Identify which cell holds the provided text, then report its [X, Y] central coordinate. 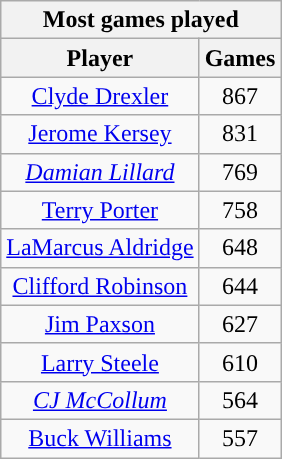
Terry Porter [100, 210]
Clifford Robinson [100, 286]
831 [240, 134]
Jerome Kersey [100, 134]
758 [240, 210]
Player [100, 58]
LaMarcus Aldridge [100, 248]
Most games played [141, 20]
769 [240, 172]
648 [240, 248]
Jim Paxson [100, 324]
Clyde Drexler [100, 96]
564 [240, 400]
867 [240, 96]
Larry Steele [100, 362]
644 [240, 286]
Games [240, 58]
610 [240, 362]
CJ McCollum [100, 400]
627 [240, 324]
Damian Lillard [100, 172]
Buck Williams [100, 438]
557 [240, 438]
